Find where the given text appears and provide that cell's center as (x, y) coordinate. 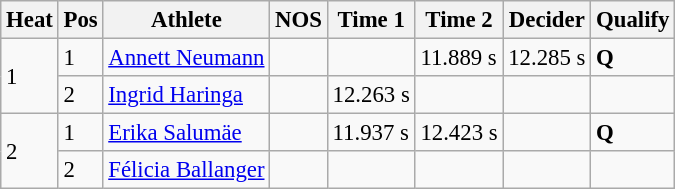
Decider (547, 20)
NOS (298, 20)
Félicia Ballanger (186, 170)
11.937 s (371, 133)
11.889 s (459, 58)
Ingrid Haringa (186, 95)
Time 2 (459, 20)
Annett Neumann (186, 58)
Athlete (186, 20)
12.285 s (547, 58)
Qualify (633, 20)
12.423 s (459, 133)
Pos (80, 20)
Heat (30, 20)
Time 1 (371, 20)
12.263 s (371, 95)
Erika Salumäe (186, 133)
